Detect which cell encompasses the target text, then output its [X, Y] center coordinate. 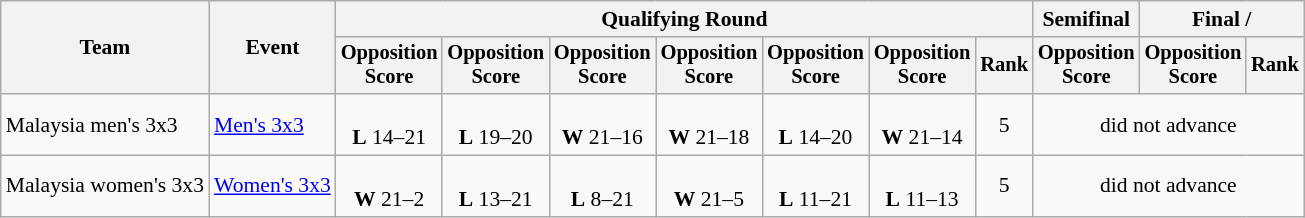
Qualifying Round [684, 19]
Event [272, 48]
W 21–2 [390, 186]
L 14–20 [816, 124]
Team [105, 48]
Women's 3x3 [272, 186]
Malaysia men's 3x3 [105, 124]
L 11–13 [922, 186]
Semifinal [1086, 19]
W 21–14 [922, 124]
L 13–21 [496, 186]
Final / [1222, 19]
W 21–16 [602, 124]
W 21–5 [710, 186]
Malaysia women's 3x3 [105, 186]
Men's 3x3 [272, 124]
L 19–20 [496, 124]
L 11–21 [816, 186]
W 21–18 [710, 124]
L 14–21 [390, 124]
L 8–21 [602, 186]
